Locate the cell with the specified text and output its (X, Y) center coordinate. 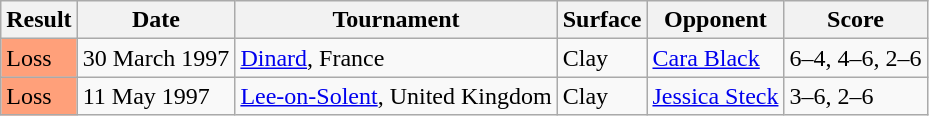
Dinard, France (396, 58)
Score (856, 20)
Jessica Steck (716, 96)
Tournament (396, 20)
Lee-on-Solent, United Kingdom (396, 96)
Opponent (716, 20)
Surface (602, 20)
Result (39, 20)
Cara Black (716, 58)
Date (156, 20)
30 March 1997 (156, 58)
6–4, 4–6, 2–6 (856, 58)
11 May 1997 (156, 96)
3–6, 2–6 (856, 96)
